Output the (X, Y) coordinate of the center of the cell containing the given text.  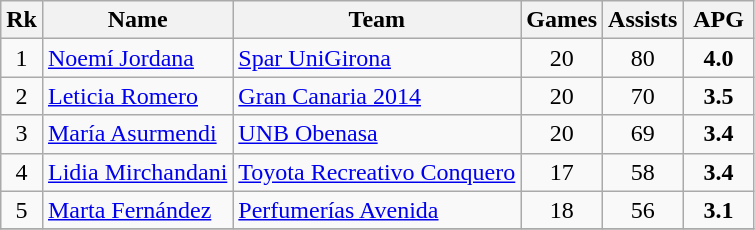
Name (137, 20)
Spar UniGirona (377, 58)
3.1 (718, 210)
3 (22, 134)
Marta Fernández (137, 210)
80 (643, 58)
17 (562, 172)
3.5 (718, 96)
Toyota Recreativo Conquero (377, 172)
Perfumerías Avenida (377, 210)
1 (22, 58)
58 (643, 172)
Gran Canaria 2014 (377, 96)
Lidia Mirchandani (137, 172)
4.0 (718, 58)
5 (22, 210)
69 (643, 134)
APG (718, 20)
Leticia Romero (137, 96)
Games (562, 20)
56 (643, 210)
Rk (22, 20)
70 (643, 96)
2 (22, 96)
Assists (643, 20)
Team (377, 20)
18 (562, 210)
4 (22, 172)
Noemí Jordana (137, 58)
María Asurmendi (137, 134)
UNB Obenasa (377, 134)
